Identify which cell holds the provided text, then report its [x, y] central coordinate. 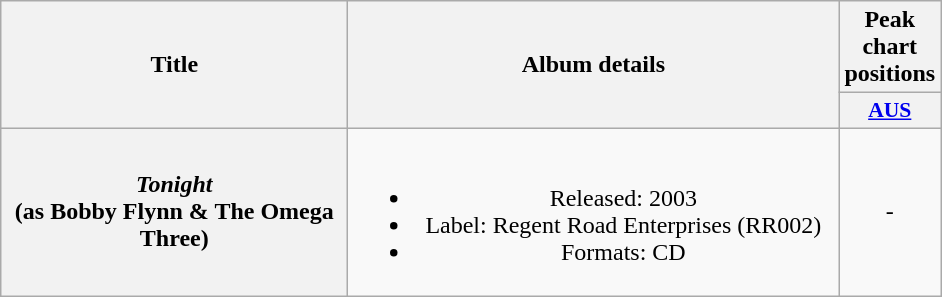
Released: 2003Label: Regent Road Enterprises (RR002)Formats: CD [594, 212]
Album details [594, 65]
- [890, 212]
Tonight (as Bobby Flynn & The Omega Three) [174, 212]
Title [174, 65]
AUS [890, 111]
Peak chart positions [890, 47]
